Identify which cell holds the provided text, then report its (X, Y) central coordinate. 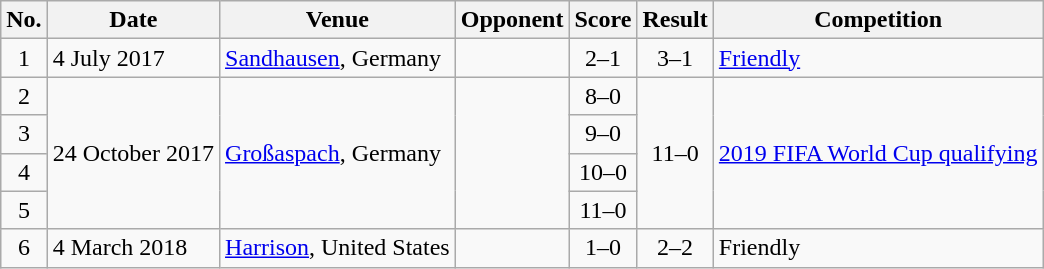
Großaspach, Germany (338, 153)
3–1 (675, 58)
6 (24, 248)
Competition (878, 20)
3 (24, 134)
10–0 (603, 172)
1–0 (603, 248)
Opponent (512, 20)
2 (24, 96)
4 (24, 172)
Harrison, United States (338, 248)
4 March 2018 (133, 248)
2–2 (675, 248)
Sandhausen, Germany (338, 58)
8–0 (603, 96)
No. (24, 20)
5 (24, 210)
Score (603, 20)
2019 FIFA World Cup qualifying (878, 153)
9–0 (603, 134)
Date (133, 20)
Venue (338, 20)
Result (675, 20)
4 July 2017 (133, 58)
2–1 (603, 58)
24 October 2017 (133, 153)
1 (24, 58)
